From the cell containing the given text, extract its center point as [x, y] coordinate. 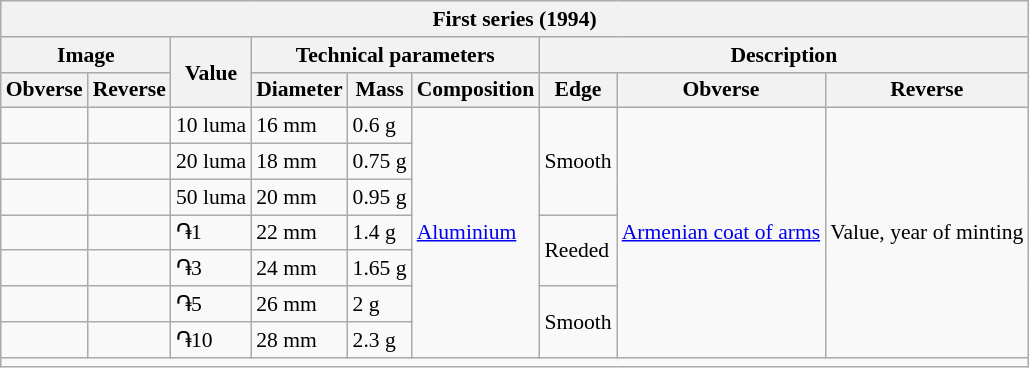
0.75 g [380, 162]
0.6 g [380, 126]
Image [86, 55]
20 luma [211, 162]
Armenian coat of arms [722, 232]
1.65 g [380, 269]
0.95 g [380, 197]
First series (1994) [515, 19]
Composition [476, 90]
2 g [380, 304]
50 luma [211, 197]
֏10 [211, 340]
18 mm [299, 162]
֏5 [211, 304]
16 mm [299, 126]
1.4 g [380, 233]
26 mm [299, 304]
Mass [380, 90]
Value, year of minting [926, 232]
28 mm [299, 340]
22 mm [299, 233]
Technical parameters [395, 55]
Description [784, 55]
Value [211, 72]
Reeded [578, 250]
֏3 [211, 269]
20 mm [299, 197]
Aluminium [476, 232]
Diameter [299, 90]
2.3 g [380, 340]
֏1 [211, 233]
24 mm [299, 269]
10 luma [211, 126]
Edge [578, 90]
